Scan for the cell matching the given text and deliver its (X, Y) coordinate at center. 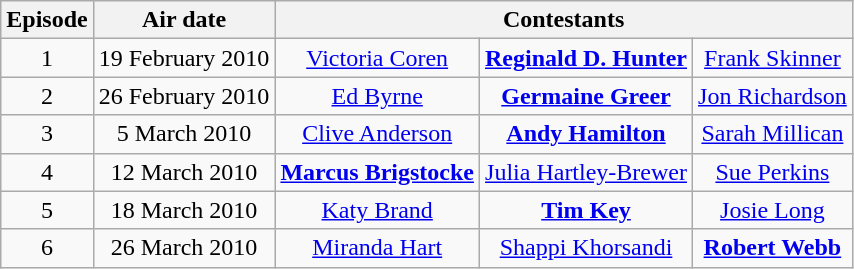
Shappi Khorsandi (586, 248)
Marcus Brigstocke (378, 172)
Frank Skinner (773, 58)
Germaine Greer (586, 96)
Andy Hamilton (586, 134)
Tim Key (586, 210)
Air date (184, 20)
Episode (47, 20)
26 February 2010 (184, 96)
6 (47, 248)
19 February 2010 (184, 58)
18 March 2010 (184, 210)
4 (47, 172)
Julia Hartley-Brewer (586, 172)
Reginald D. Hunter (586, 58)
26 March 2010 (184, 248)
Katy Brand (378, 210)
Miranda Hart (378, 248)
3 (47, 134)
5 March 2010 (184, 134)
5 (47, 210)
Victoria Coren (378, 58)
Robert Webb (773, 248)
Josie Long (773, 210)
Clive Anderson (378, 134)
Sarah Millican (773, 134)
Ed Byrne (378, 96)
12 March 2010 (184, 172)
1 (47, 58)
Sue Perkins (773, 172)
Contestants (564, 20)
Jon Richardson (773, 96)
2 (47, 96)
